Detect which cell encompasses the target text, then output its [X, Y] center coordinate. 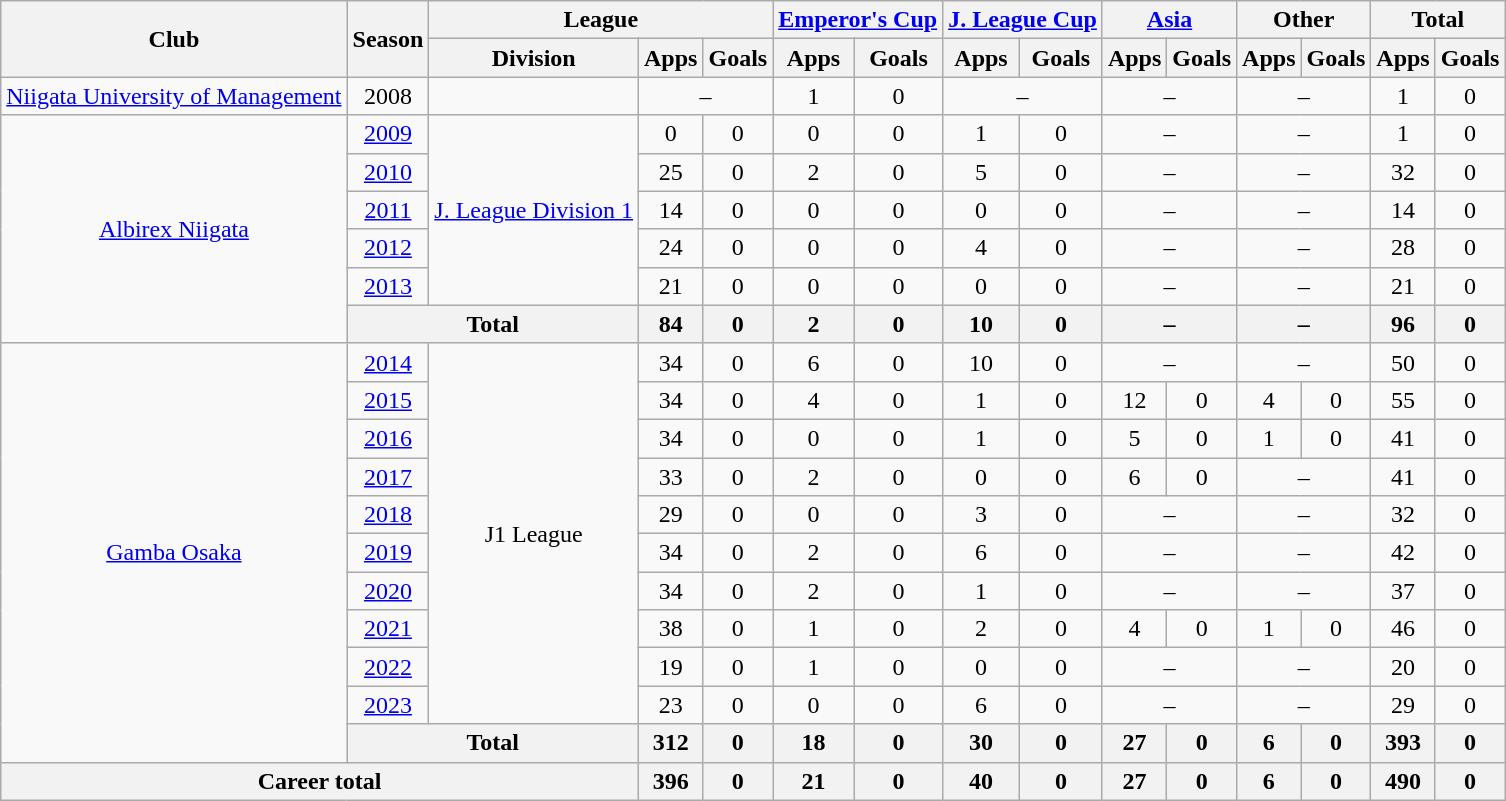
46 [1403, 629]
55 [1403, 400]
25 [671, 172]
2017 [388, 477]
2011 [388, 210]
Niigata University of Management [174, 96]
12 [1134, 400]
23 [671, 705]
42 [1403, 553]
Asia [1169, 20]
2008 [388, 96]
2015 [388, 400]
J1 League [534, 534]
2021 [388, 629]
Other [1304, 20]
20 [1403, 667]
2022 [388, 667]
84 [671, 324]
2019 [388, 553]
Division [534, 58]
2012 [388, 248]
96 [1403, 324]
2009 [388, 134]
490 [1403, 781]
2020 [388, 591]
50 [1403, 362]
Career total [320, 781]
396 [671, 781]
Albirex Niigata [174, 229]
League [601, 20]
38 [671, 629]
J. League Division 1 [534, 210]
2023 [388, 705]
2018 [388, 515]
19 [671, 667]
37 [1403, 591]
40 [982, 781]
Club [174, 39]
312 [671, 743]
33 [671, 477]
2010 [388, 172]
24 [671, 248]
3 [982, 515]
J. League Cup [1023, 20]
Season [388, 39]
28 [1403, 248]
18 [814, 743]
2016 [388, 438]
30 [982, 743]
Emperor's Cup [858, 20]
2014 [388, 362]
Gamba Osaka [174, 552]
393 [1403, 743]
2013 [388, 286]
